Locate the cell with the specified text and output its (x, y) center coordinate. 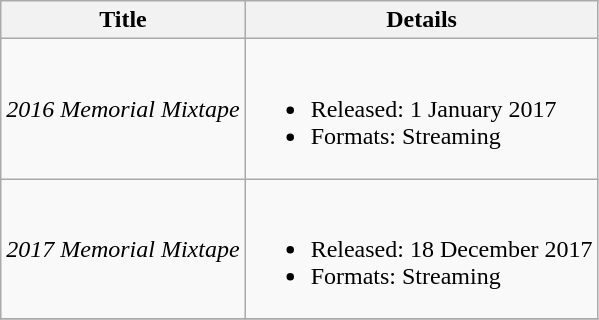
2017 Memorial Mixtape (123, 249)
Title (123, 20)
2016 Memorial Mixtape (123, 109)
Details (422, 20)
Released: 18 December 2017Formats: Streaming (422, 249)
Released: 1 January 2017Formats: Streaming (422, 109)
